Scan for the cell matching the given text and deliver its [X, Y] coordinate at center. 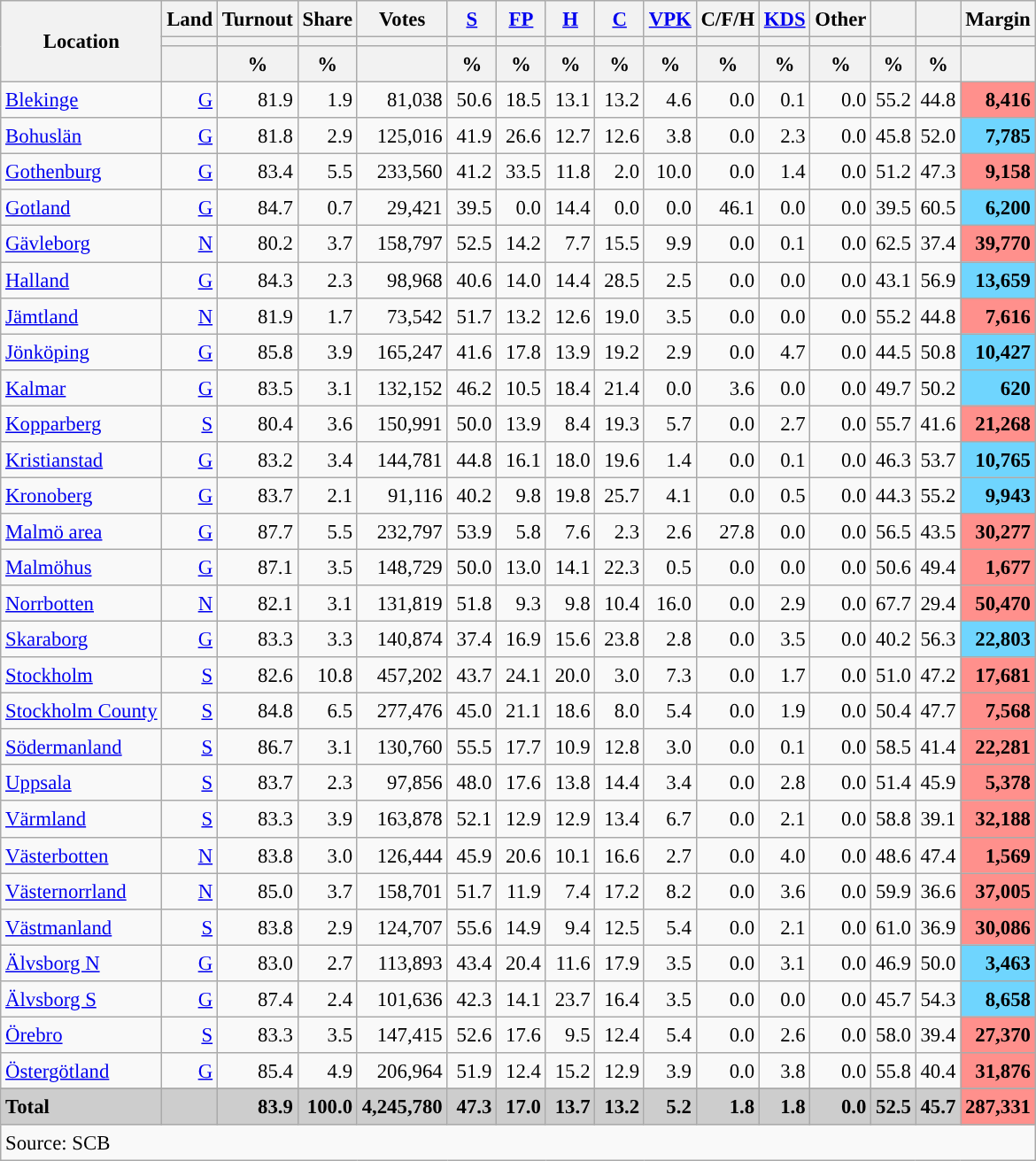
17.9 [620, 964]
15.2 [570, 1072]
H [570, 19]
80.2 [257, 244]
Uppsala [81, 783]
Gothenburg [81, 172]
84.3 [257, 280]
80.4 [257, 423]
150,991 [402, 423]
50.4 [893, 712]
457,202 [402, 675]
52.6 [472, 1034]
Södermanland [81, 747]
84.8 [257, 712]
87.7 [257, 531]
620 [999, 388]
9.4 [570, 926]
97,856 [402, 783]
2.0 [620, 172]
62.5 [893, 244]
37,005 [999, 891]
98,968 [402, 280]
27,370 [999, 1034]
42.3 [472, 999]
86.7 [257, 747]
Halland [81, 280]
9.5 [570, 1034]
55.8 [893, 1072]
165,247 [402, 352]
16.0 [669, 604]
125,016 [402, 136]
21,268 [999, 423]
10.8 [328, 675]
21.1 [522, 712]
5.2 [669, 1107]
18.4 [570, 388]
FP [522, 19]
45.8 [893, 136]
14.0 [522, 280]
19.2 [620, 352]
148,729 [402, 567]
45.0 [472, 712]
18.6 [570, 712]
19.3 [620, 423]
43.7 [472, 675]
14.9 [522, 926]
7.4 [570, 891]
47.2 [938, 675]
4.9 [328, 1072]
32,188 [999, 820]
12.7 [570, 136]
52.0 [938, 136]
67.7 [893, 604]
29,421 [402, 207]
15.5 [620, 244]
1,569 [999, 855]
Östergötland [81, 1072]
7.3 [669, 675]
16.4 [620, 999]
44.3 [893, 496]
47.4 [938, 855]
287,331 [999, 1107]
VPK [669, 19]
19.8 [570, 496]
83.2 [257, 461]
Västmanland [81, 926]
56.9 [938, 280]
Skaraborg [81, 639]
82.6 [257, 675]
55.7 [893, 423]
277,476 [402, 712]
43.1 [893, 280]
6,200 [999, 207]
C/F/H [728, 19]
Share [328, 19]
58.8 [893, 820]
Älvsborg S [81, 999]
Stockholm County [81, 712]
16.9 [522, 639]
58.0 [893, 1034]
14.2 [522, 244]
Bohuslän [81, 136]
60.5 [938, 207]
Stockholm [81, 675]
33.5 [522, 172]
46.1 [728, 207]
6.7 [669, 820]
13,659 [999, 280]
7,785 [999, 136]
Total [81, 1107]
10.9 [570, 747]
82.1 [257, 604]
81,038 [402, 101]
10.1 [570, 855]
8,416 [999, 101]
0.7 [328, 207]
51.0 [893, 675]
46.2 [472, 388]
20.6 [522, 855]
100.0 [328, 1107]
51.8 [472, 604]
23.8 [620, 639]
83.4 [257, 172]
28.5 [620, 280]
10.4 [620, 604]
KDS [785, 19]
7.7 [570, 244]
59.9 [893, 891]
Malmöhus [81, 567]
17.0 [522, 1107]
44.5 [893, 352]
Jämtland [81, 315]
13.8 [570, 783]
19.6 [620, 461]
53.9 [472, 531]
2.5 [669, 280]
Västernorrland [81, 891]
144,781 [402, 461]
13.0 [522, 567]
40.4 [938, 1072]
51.2 [893, 172]
31,876 [999, 1072]
5,378 [999, 783]
126,444 [402, 855]
4.7 [785, 352]
6.5 [328, 712]
83.0 [257, 964]
25.7 [620, 496]
13.1 [570, 101]
9.9 [669, 244]
7,616 [999, 315]
20.0 [570, 675]
Kalmar [81, 388]
22.3 [620, 567]
17.2 [620, 891]
4,245,780 [402, 1107]
8,658 [999, 999]
91,116 [402, 496]
36.6 [938, 891]
36.9 [938, 926]
46.3 [893, 461]
147,415 [402, 1034]
50.2 [938, 388]
40.6 [472, 280]
49.7 [893, 388]
39.1 [938, 820]
Norrbotten [81, 604]
11.9 [522, 891]
1,677 [999, 567]
83.9 [257, 1107]
85.8 [257, 352]
17,681 [999, 675]
43.5 [938, 531]
50,470 [999, 604]
130,760 [402, 747]
51.4 [893, 783]
18.0 [570, 461]
8.4 [570, 423]
101,636 [402, 999]
73,542 [402, 315]
16.6 [620, 855]
46.9 [893, 964]
10,427 [999, 352]
43.4 [472, 964]
3.3 [328, 639]
4.0 [785, 855]
Blekinge [81, 101]
3,463 [999, 964]
Malmö area [81, 531]
140,874 [402, 639]
20.4 [522, 964]
Land [189, 19]
22,803 [999, 639]
39.4 [938, 1034]
232,797 [402, 531]
Other [841, 19]
16.1 [522, 461]
12.8 [620, 747]
Värmland [81, 820]
17.8 [522, 352]
18.5 [522, 101]
49.4 [938, 567]
Västerbotten [81, 855]
7.6 [570, 531]
85.0 [257, 891]
24.1 [522, 675]
41.4 [938, 747]
87.4 [257, 999]
30,086 [999, 926]
81.8 [257, 136]
Margin [999, 19]
52.1 [472, 820]
27.8 [728, 531]
Turnout [257, 19]
23.7 [570, 999]
9.3 [522, 604]
163,878 [402, 820]
87.1 [257, 567]
8.2 [669, 891]
53.7 [938, 461]
41.9 [472, 136]
9,943 [999, 496]
124,707 [402, 926]
113,893 [402, 964]
11.8 [570, 172]
39,770 [999, 244]
Gotland [81, 207]
19.0 [620, 315]
56.5 [893, 531]
26.6 [522, 136]
131,819 [402, 604]
50.8 [938, 352]
9,158 [999, 172]
56.3 [938, 639]
54.3 [938, 999]
30,277 [999, 531]
83.5 [257, 388]
55.6 [472, 926]
48.0 [472, 783]
29.4 [938, 604]
17.7 [522, 747]
5.7 [669, 423]
7,568 [999, 712]
Örebro [81, 1034]
21.4 [620, 388]
10,765 [999, 461]
48.6 [893, 855]
51.9 [472, 1072]
5.8 [522, 531]
158,701 [402, 891]
Kopparberg [81, 423]
10.5 [522, 388]
47.7 [938, 712]
61.0 [893, 926]
Source: SCB [519, 1142]
4.1 [669, 496]
13.4 [620, 820]
15.6 [570, 639]
C [620, 19]
10.0 [669, 172]
85.4 [257, 1072]
Älvsborg N [81, 964]
233,560 [402, 172]
12.5 [620, 926]
Jönköping [81, 352]
55.5 [472, 747]
132,152 [402, 388]
Kronoberg [81, 496]
8.0 [620, 712]
11.6 [570, 964]
Gävleborg [81, 244]
Votes [402, 19]
Location [81, 42]
206,964 [402, 1072]
22,281 [999, 747]
Kristianstad [81, 461]
84.7 [257, 207]
41.2 [472, 172]
13.7 [570, 1107]
4.6 [669, 101]
158,797 [402, 244]
58.5 [893, 747]
2.4 [328, 999]
